Return [X, Y] of the center of cell containing provided text 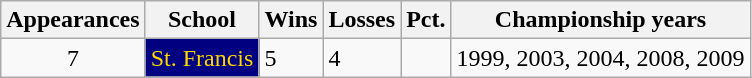
7 [73, 58]
Losses [362, 20]
Championship years [600, 20]
School [202, 20]
Appearances [73, 20]
Pct. [426, 20]
Wins [291, 20]
5 [291, 58]
4 [362, 58]
1999, 2003, 2004, 2008, 2009 [600, 58]
St. Francis [202, 58]
